Pinpoint the cell where the given text exists, returning its (x, y) midpoint coordinate. 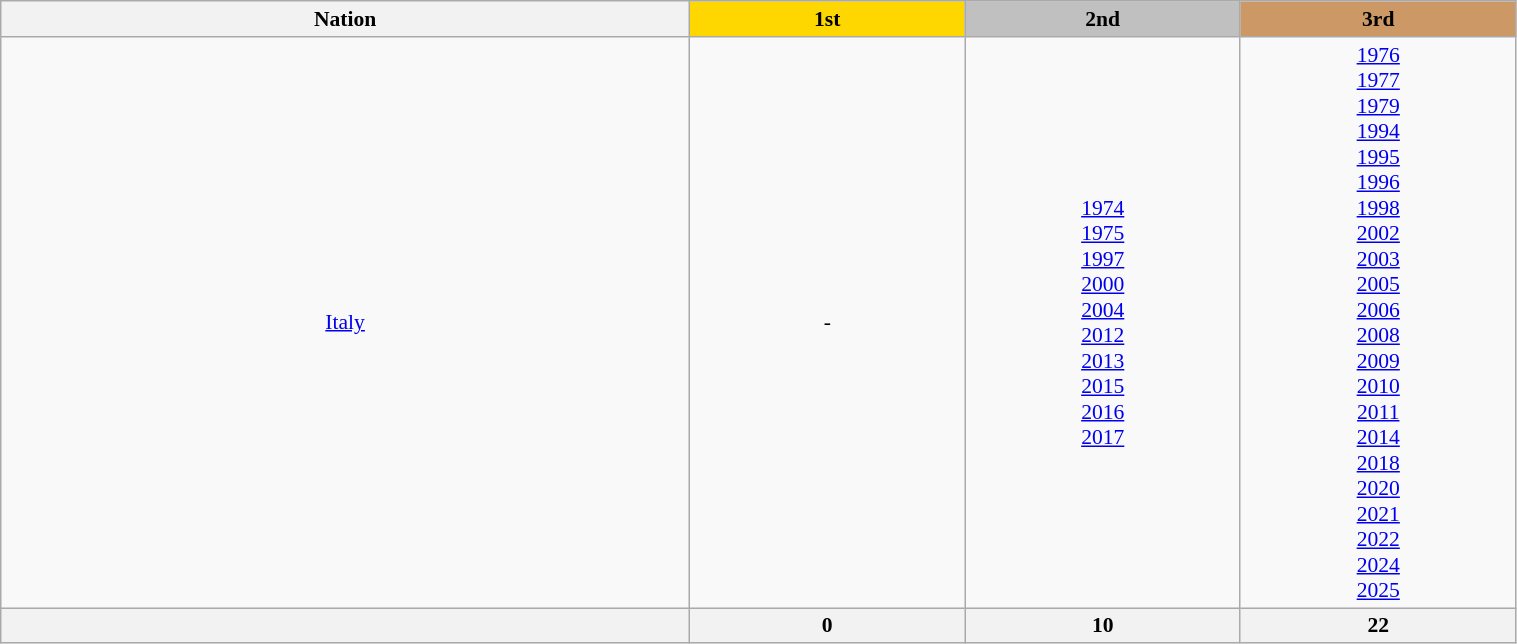
3rd (1378, 19)
Italy (346, 322)
- (828, 322)
2nd (1102, 19)
1974197519972000200420122013201520162017 (1102, 322)
10 (1102, 626)
1976197719791994199519961998200220032005200620082009201020112014201820202021202220242025 (1378, 322)
22 (1378, 626)
1st (828, 19)
Nation (346, 19)
0 (828, 626)
